Find where the given text appears and provide that cell's center as (X, Y) coordinate. 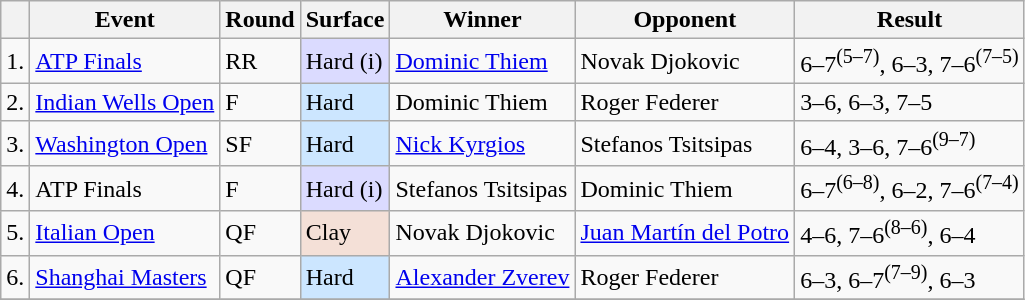
Washington Open (125, 144)
Surface (345, 20)
Indian Wells Open (125, 102)
Juan Martín del Potro (685, 234)
6–7(6–8), 6–2, 7–6(7–4) (910, 188)
Italian Open (125, 234)
Opponent (685, 20)
4. (16, 188)
Shanghai Masters (125, 278)
6–4, 3–6, 7–6(9–7) (910, 144)
4–6, 7–6(8–6), 6–4 (910, 234)
Result (910, 20)
1. (16, 62)
3–6, 6–3, 7–5 (910, 102)
Event (125, 20)
6. (16, 278)
Winner (482, 20)
6–7(5–7), 6–3, 7–6(7–5) (910, 62)
SF (260, 144)
3. (16, 144)
Clay (345, 234)
6–3, 6–7(7–9), 6–3 (910, 278)
Nick Kyrgios (482, 144)
Alexander Zverev (482, 278)
RR (260, 62)
Round (260, 20)
5. (16, 234)
2. (16, 102)
